Capture the cell that displays the provided text and extract its [x, y] central coordinate. 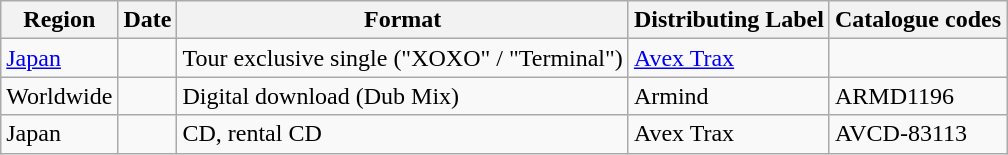
Format [402, 20]
Catalogue codes [918, 20]
Date [148, 20]
CD, rental CD [402, 134]
Distributing Label [728, 20]
AVCD-83113 [918, 134]
ARMD1196 [918, 96]
Region [60, 20]
Worldwide [60, 96]
Digital download (Dub Mix) [402, 96]
Armind [728, 96]
Tour exclusive single ("XOXO" / "Terminal") [402, 58]
